Determine the (x, y) coordinate at the center of the cell enclosing the given text.  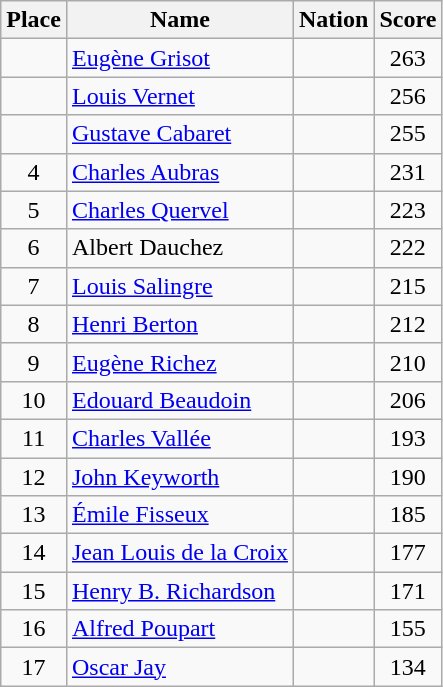
134 (408, 667)
Gustave Cabaret (180, 134)
Place (34, 20)
Charles Aubras (180, 172)
17 (34, 667)
Oscar Jay (180, 667)
177 (408, 553)
212 (408, 324)
15 (34, 591)
206 (408, 400)
190 (408, 477)
256 (408, 96)
Émile Fisseux (180, 515)
Edouard Beaudoin (180, 400)
Name (180, 20)
Henri Berton (180, 324)
185 (408, 515)
223 (408, 210)
263 (408, 58)
12 (34, 477)
215 (408, 286)
Alfred Poupart (180, 629)
John Keyworth (180, 477)
Eugène Richez (180, 362)
210 (408, 362)
231 (408, 172)
16 (34, 629)
255 (408, 134)
Charles Quervel (180, 210)
Henry B. Richardson (180, 591)
Louis Salingre (180, 286)
9 (34, 362)
155 (408, 629)
Charles Vallée (180, 438)
4 (34, 172)
5 (34, 210)
10 (34, 400)
6 (34, 248)
11 (34, 438)
Score (408, 20)
Eugène Grisot (180, 58)
7 (34, 286)
Louis Vernet (180, 96)
14 (34, 553)
Jean Louis de la Croix (180, 553)
Nation (333, 20)
8 (34, 324)
222 (408, 248)
193 (408, 438)
171 (408, 591)
Albert Dauchez (180, 248)
13 (34, 515)
